Identify which cell holds the provided text, then report its (x, y) central coordinate. 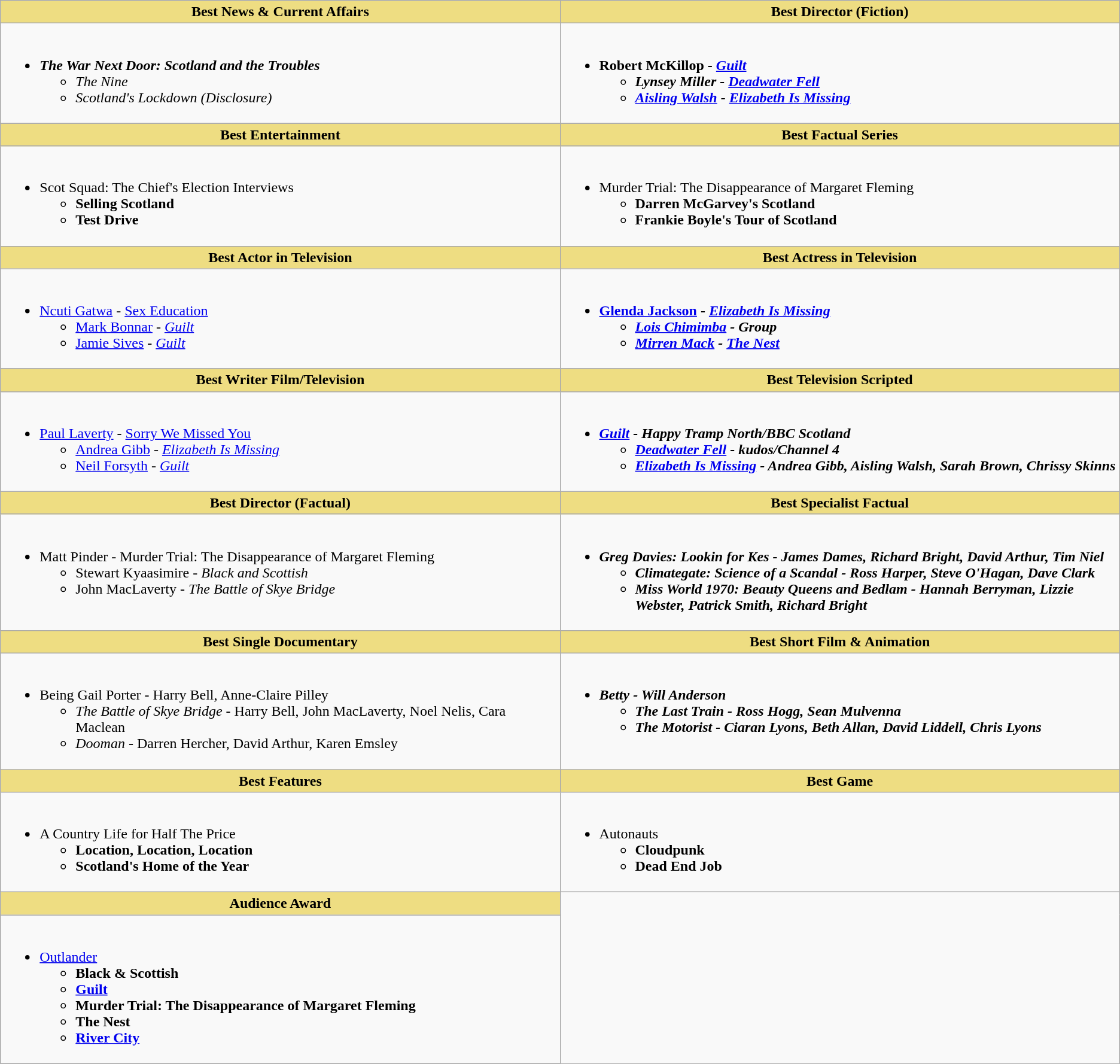
Best Director (Factual) (280, 503)
Best Game (840, 781)
Ncuti Gatwa - Sex EducationMark Bonnar - GuiltJamie Sives - Guilt (280, 318)
Best Television Scripted (840, 380)
Audience Award (280, 904)
Scot Squad: The Chief's Election InterviewsSelling ScotlandTest Drive (280, 196)
Best Features (280, 781)
Best Writer Film/Television (280, 380)
Best Short Film & Animation (840, 642)
Best Factual Series (840, 135)
Glenda Jackson - Elizabeth Is MissingLois Chimimba - GroupMirren Mack - The Nest (840, 318)
Best Actor in Television (280, 257)
Best Specialist Factual (840, 503)
Murder Trial: The Disappearance of Margaret FlemingDarren McGarvey's ScotlandFrankie Boyle's Tour of Scotland (840, 196)
Best News & Current Affairs (280, 12)
Best Entertainment (280, 135)
Guilt - Happy Tramp North/BBC ScotlandDeadwater Fell - kudos/Channel 4Elizabeth Is Missing - Andrea Gibb, Aisling Walsh, Sarah Brown, Chrissy Skinns (840, 442)
Paul Laverty - Sorry We Missed YouAndrea Gibb - Elizabeth Is MissingNeil Forsyth - Guilt (280, 442)
A Country Life for Half The PriceLocation, Location, LocationScotland's Home of the Year (280, 843)
The War Next Door: Scotland and the TroublesThe NineScotland's Lockdown (Disclosure) (280, 73)
Matt Pinder - Murder Trial: The Disappearance of Margaret FlemingStewart Kyaasimire - Black and ScottishJohn MacLaverty - The Battle of Skye Bridge (280, 572)
OutlanderBlack & ScottishGuiltMurder Trial: The Disappearance of Margaret FlemingThe NestRiver City (280, 989)
Best Actress in Television (840, 257)
AutonautsCloudpunkDead End Job (840, 843)
Best Single Documentary (280, 642)
Best Director (Fiction) (840, 12)
Betty - Will AndersonThe Last Train - Ross Hogg, Sean MulvennaThe Motorist - Ciaran Lyons, Beth Allan, David Liddell, Chris Lyons (840, 711)
Robert McKillop - GuiltLynsey Miller - Deadwater FellAisling Walsh - Elizabeth Is Missing (840, 73)
